Detect which cell encompasses the target text, then output its [x, y] center coordinate. 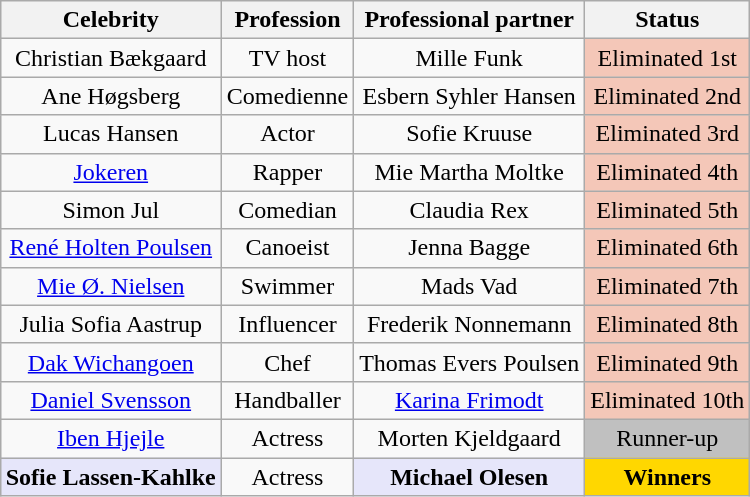
Jenna Bagge [470, 248]
Eliminated 7th [668, 286]
Thomas Evers Poulsen [470, 362]
Comedienne [287, 96]
Michael Olesen [470, 477]
Frederik Nonnemann [470, 324]
Swimmer [287, 286]
Professional partner [470, 20]
TV host [287, 58]
Esbern Syhler Hansen [470, 96]
Eliminated 4th [668, 172]
Claudia Rex [470, 210]
Eliminated 10th [668, 400]
Morten Kjeldgaard [470, 438]
Handballer [287, 400]
Sofie Kruuse [470, 134]
Mille Funk [470, 58]
Eliminated 2nd [668, 96]
Runner-up [668, 438]
Sofie Lassen-Kahlke [110, 477]
Mads Vad [470, 286]
Eliminated 9th [668, 362]
Iben Hjejle [110, 438]
Daniel Svensson [110, 400]
Comedian [287, 210]
Celebrity [110, 20]
Mie Ø. Nielsen [110, 286]
Christian Bækgaard [110, 58]
Canoeist [287, 248]
Rapper [287, 172]
Eliminated 8th [668, 324]
Winners [668, 477]
Dak Wichangoen [110, 362]
Actor [287, 134]
Julia Sofia Aastrup [110, 324]
Simon Jul [110, 210]
Ane Høgsberg [110, 96]
Influencer [287, 324]
Jokeren [110, 172]
Mie Martha Moltke [470, 172]
René Holten Poulsen [110, 248]
Lucas Hansen [110, 134]
Karina Frimodt [470, 400]
Profession [287, 20]
Status [668, 20]
Eliminated 5th [668, 210]
Eliminated 1st [668, 58]
Chef [287, 362]
Eliminated 3rd [668, 134]
Eliminated 6th [668, 248]
